Extract the [x, y] coordinate from the center of the cell holding the provided text.  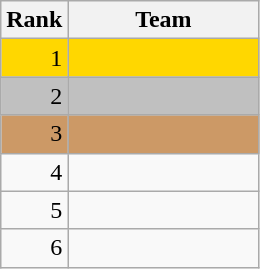
6 [34, 248]
1 [34, 58]
Rank [34, 20]
5 [34, 210]
3 [34, 134]
4 [34, 172]
Team [164, 20]
2 [34, 96]
